Identify which cell holds the provided text, then report its [x, y] central coordinate. 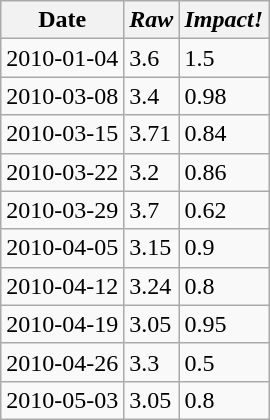
2010-04-05 [62, 248]
Raw [152, 20]
3.2 [152, 172]
0.86 [224, 172]
2010-04-19 [62, 324]
2010-03-29 [62, 210]
0.95 [224, 324]
3.15 [152, 248]
Impact! [224, 20]
3.7 [152, 210]
0.62 [224, 210]
0.98 [224, 96]
3.4 [152, 96]
2010-04-26 [62, 362]
Date [62, 20]
3.71 [152, 134]
2010-03-08 [62, 96]
2010-03-15 [62, 134]
3.6 [152, 58]
2010-04-12 [62, 286]
1.5 [224, 58]
2010-05-03 [62, 400]
0.5 [224, 362]
3.24 [152, 286]
2010-01-04 [62, 58]
2010-03-22 [62, 172]
0.84 [224, 134]
0.9 [224, 248]
3.3 [152, 362]
